Identify which cell holds the provided text, then report its [X, Y] central coordinate. 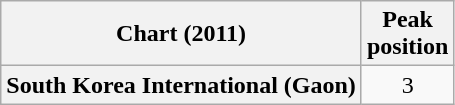
3 [407, 85]
Chart (2011) [182, 34]
South Korea International (Gaon) [182, 85]
Peakposition [407, 34]
